Return the (x, y) coordinate for the center point of the cell that contains the specified text.  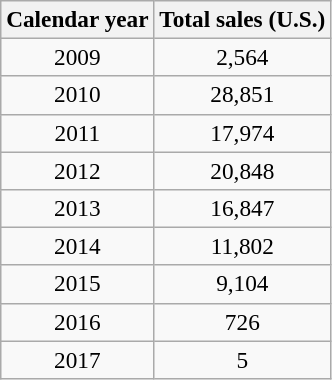
2,564 (242, 57)
2016 (78, 322)
28,851 (242, 95)
20,848 (242, 170)
2014 (78, 246)
9,104 (242, 284)
2010 (78, 95)
17,974 (242, 133)
Calendar year (78, 19)
Total sales (U.S.) (242, 19)
2009 (78, 57)
2015 (78, 284)
2013 (78, 208)
2012 (78, 170)
11,802 (242, 246)
2011 (78, 133)
2017 (78, 359)
16,847 (242, 208)
726 (242, 322)
5 (242, 359)
